Determine the [x, y] coordinate at the center of the cell enclosing the given text.  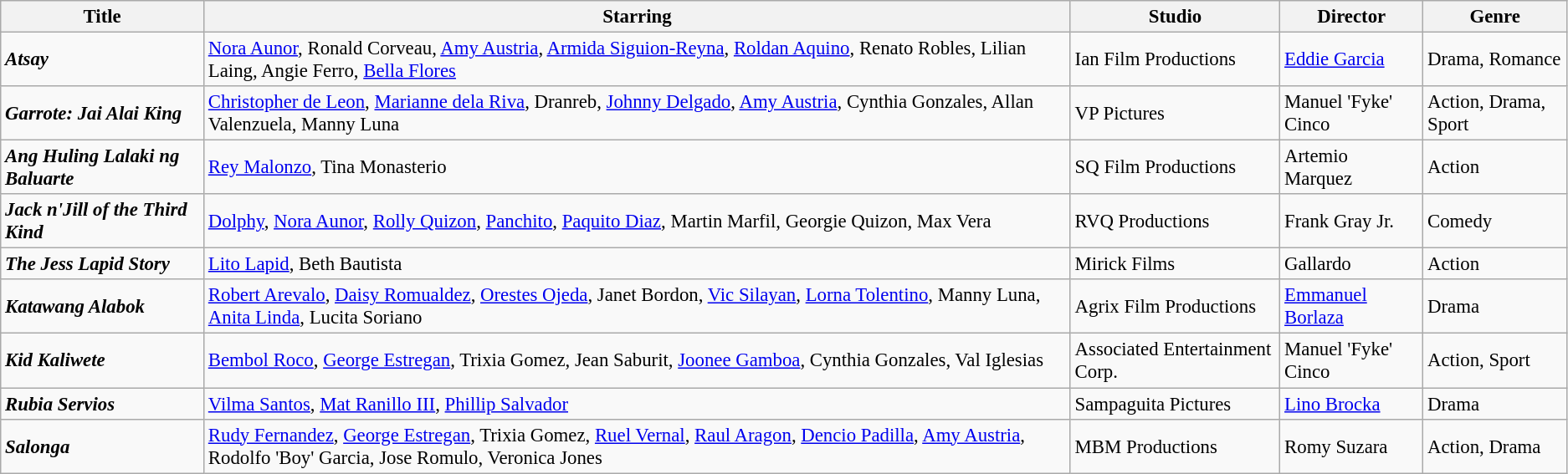
Lito Lapid, Beth Bautista [638, 264]
Vilma Santos, Mat Ranillo III, Phillip Salvador [638, 404]
Studio [1175, 17]
Emmanuel Borlaza [1352, 306]
Garrote: Jai Alai King [102, 114]
Comedy [1495, 221]
Artemio Marquez [1352, 167]
Starring [638, 17]
Title [102, 17]
Drama, Romance [1495, 60]
Nora Aunor, Ronald Corveau, Amy Austria, Armida Siguion-Reyna, Roldan Aquino, Renato Robles, Lilian Laing, Angie Ferro, Bella Flores [638, 60]
SQ Film Productions [1175, 167]
Katawang Alabok [102, 306]
Jack n'Jill of the Third Kind [102, 221]
MBM Productions [1175, 446]
Ian Film Productions [1175, 60]
Lino Brocka [1352, 404]
Action, Drama, Sport [1495, 114]
Mirick Films [1175, 264]
Action, Sport [1495, 361]
Atsay [102, 60]
Agrix Film Productions [1175, 306]
Robert Arevalo, Daisy Romualdez, Orestes Ojeda, Janet Bordon, Vic Silayan, Lorna Tolentino, Manny Luna, Anita Linda, Lucita Soriano [638, 306]
Sampaguita Pictures [1175, 404]
Ang Huling Lalaki ng Baluarte [102, 167]
Eddie Garcia [1352, 60]
Rey Malonzo, Tina Monasterio [638, 167]
Genre [1495, 17]
Dolphy, Nora Aunor, Rolly Quizon, Panchito, Paquito Diaz, Martin Marfil, Georgie Quizon, Max Vera [638, 221]
Kid Kaliwete [102, 361]
Gallardo [1352, 264]
Rubia Servios [102, 404]
Director [1352, 17]
Salonga [102, 446]
Bembol Roco, George Estregan, Trixia Gomez, Jean Saburit, Joonee Gamboa, Cynthia Gonzales, Val Iglesias [638, 361]
Frank Gray Jr. [1352, 221]
RVQ Productions [1175, 221]
Christopher de Leon, Marianne dela Riva, Dranreb, Johnny Delgado, Amy Austria, Cynthia Gonzales, Allan Valenzuela, Manny Luna [638, 114]
Associated Entertainment Corp. [1175, 361]
The Jess Lapid Story [102, 264]
VP Pictures [1175, 114]
Romy Suzara [1352, 446]
Action, Drama [1495, 446]
